Locate the cell with the specified text and output its (X, Y) center coordinate. 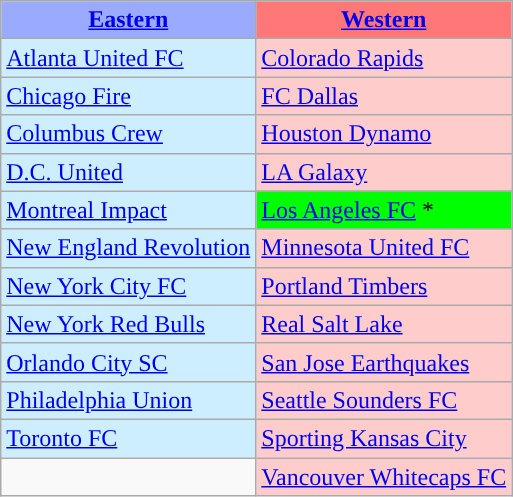
Los Angeles FC * (384, 210)
Atlanta United FC (128, 58)
Seattle Sounders FC (384, 400)
Columbus Crew (128, 134)
D.C. United (128, 172)
New York City FC (128, 286)
Philadelphia Union (128, 400)
Eastern (128, 20)
Real Salt Lake (384, 324)
Chicago Fire (128, 96)
Montreal Impact (128, 210)
FC Dallas (384, 96)
Toronto FC (128, 438)
New York Red Bulls (128, 324)
Colorado Rapids (384, 58)
San Jose Earthquakes (384, 362)
Sporting Kansas City (384, 438)
Orlando City SC (128, 362)
Minnesota United FC (384, 248)
Portland Timbers (384, 286)
Vancouver Whitecaps FC (384, 477)
New England Revolution (128, 248)
LA Galaxy (384, 172)
Houston Dynamo (384, 134)
Western (384, 20)
